Search for the cell housing the specified text and yield its (x, y) center coordinate. 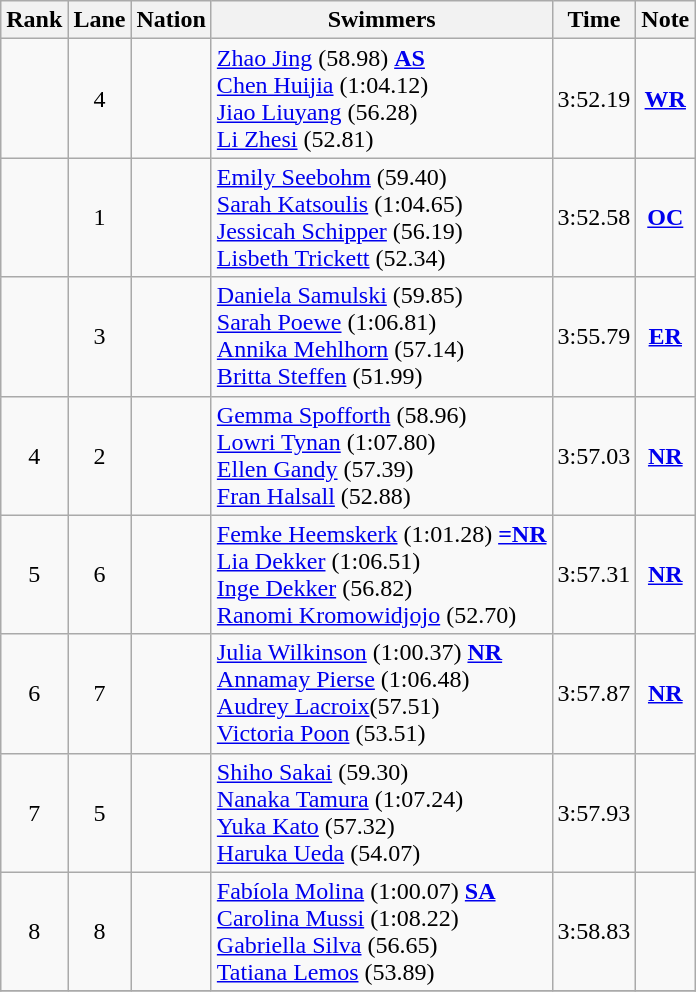
Lane (100, 20)
3:57.31 (594, 574)
3 (100, 336)
Julia Wilkinson (1:00.37) NR Annamay Pierse (1:06.48) Audrey Lacroix(57.51) Victoria Poon (53.51) (382, 694)
2 (100, 456)
Swimmers (382, 20)
3:57.93 (594, 812)
Femke Heemskerk (1:01.28) =NR Lia Dekker (1:06.51) Inge Dekker (56.82) Ranomi Kromowidjojo (52.70) (382, 574)
Fabíola Molina (1:00.07) SA Carolina Mussi (1:08.22) Gabriella Silva (56.65) Tatiana Lemos (53.89) (382, 932)
Emily Seebohm (59.40) Sarah Katsoulis (1:04.65) Jessicah Schipper (56.19) Lisbeth Trickett (52.34) (382, 218)
Time (594, 20)
3:57.87 (594, 694)
Daniela Samulski (59.85) Sarah Poewe (1:06.81) Annika Mehlhorn (57.14) Britta Steffen (51.99) (382, 336)
Zhao Jing (58.98) AS Chen Huijia (1:04.12) Jiao Liuyang (56.28) Li Zhesi (52.81) (382, 98)
3:58.83 (594, 932)
ER (666, 336)
1 (100, 218)
WR (666, 98)
Gemma Spofforth (58.96) Lowri Tynan (1:07.80) Ellen Gandy (57.39) Fran Halsall (52.88) (382, 456)
3:52.58 (594, 218)
3:52.19 (594, 98)
OC (666, 218)
3:55.79 (594, 336)
3:57.03 (594, 456)
Nation (171, 20)
Rank (34, 20)
Note (666, 20)
Shiho Sakai (59.30) Nanaka Tamura (1:07.24) Yuka Kato (57.32) Haruka Ueda (54.07) (382, 812)
